Locate the cell with the specified text and output its (X, Y) center coordinate. 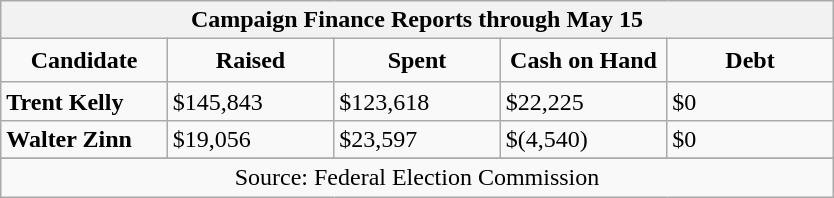
$145,843 (250, 101)
Debt (750, 61)
$23,597 (417, 139)
Campaign Finance Reports through May 15 (417, 20)
Spent (417, 61)
Cash on Hand (583, 61)
$(4,540) (583, 139)
Source: Federal Election Commission (417, 177)
$123,618 (417, 101)
$19,056 (250, 139)
Trent Kelly (84, 101)
$22,225 (583, 101)
Raised (250, 61)
Walter Zinn (84, 139)
Candidate (84, 61)
